Return the [X, Y] coordinate for the center point of the cell that contains the specified text.  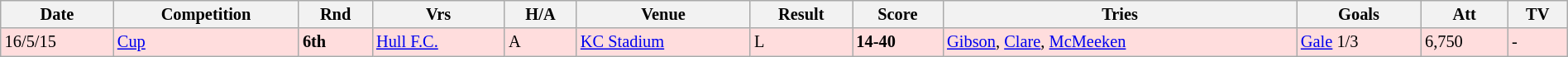
6,750 [1464, 42]
Att [1464, 14]
14-40 [897, 42]
Venue [663, 14]
Competition [206, 14]
Hull F.C. [438, 42]
Vrs [438, 14]
Date [57, 14]
- [1537, 42]
TV [1537, 14]
A [541, 42]
16/5/15 [57, 42]
Score [897, 14]
Goals [1359, 14]
L [801, 42]
H/A [541, 14]
Gale 1/3 [1359, 42]
Rnd [336, 14]
Cup [206, 42]
6th [336, 42]
Gibson, Clare, McMeeken [1120, 42]
Result [801, 14]
Tries [1120, 14]
KC Stadium [663, 42]
